Determine the [X, Y] coordinate at the center of the cell enclosing the given text.  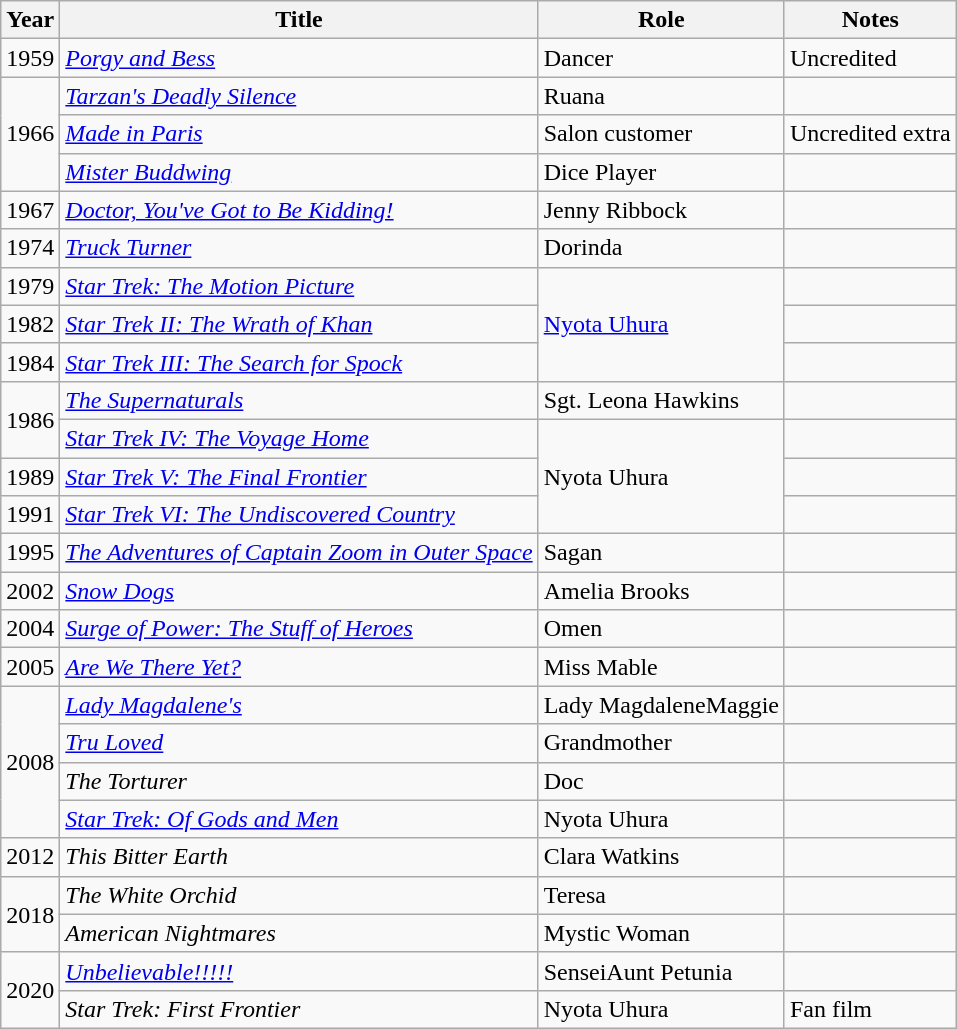
Surge of Power: The Stuff of Heroes [299, 629]
2020 [30, 990]
Porgy and Bess [299, 58]
Tru Loved [299, 743]
Doc [661, 781]
SenseiAunt Petunia [661, 971]
Dice Player [661, 172]
Mister Buddwing [299, 172]
Lady Magdalene's [299, 705]
Notes [870, 20]
Clara Watkins [661, 857]
Star Trek V: The Final Frontier [299, 477]
Star Trek IV: The Voyage Home [299, 438]
2002 [30, 591]
Fan film [870, 1009]
Miss Mable [661, 667]
This Bitter Earth [299, 857]
Star Trek: First Frontier [299, 1009]
Grandmother [661, 743]
Omen [661, 629]
The White Orchid [299, 895]
Star Trek III: The Search for Spock [299, 362]
The Adventures of Captain Zoom in Outer Space [299, 553]
Sgt. Leona Hawkins [661, 400]
Dancer [661, 58]
Are We There Yet? [299, 667]
Unbelievable!!!!! [299, 971]
1989 [30, 477]
Snow Dogs [299, 591]
Amelia Brooks [661, 591]
Salon customer [661, 134]
Uncredited [870, 58]
Star Trek: The Motion Picture [299, 286]
Dorinda [661, 248]
American Nightmares [299, 933]
Mystic Woman [661, 933]
1995 [30, 553]
Sagan [661, 553]
1959 [30, 58]
Made in Paris [299, 134]
Teresa [661, 895]
Star Trek II: The Wrath of Khan [299, 324]
Uncredited extra [870, 134]
2012 [30, 857]
1991 [30, 515]
1982 [30, 324]
2018 [30, 914]
1974 [30, 248]
1966 [30, 134]
Title [299, 20]
Star Trek: Of Gods and Men [299, 819]
Star Trek VI: The Undiscovered Country [299, 515]
Ruana [661, 96]
The Torturer [299, 781]
Year [30, 20]
Doctor, You've Got to Be Kidding! [299, 210]
1986 [30, 419]
1979 [30, 286]
2004 [30, 629]
1984 [30, 362]
The Supernaturals [299, 400]
Jenny Ribbock [661, 210]
2008 [30, 762]
1967 [30, 210]
Tarzan's Deadly Silence [299, 96]
Lady MagdaleneMaggie [661, 705]
Role [661, 20]
2005 [30, 667]
Truck Turner [299, 248]
